Extract the [X, Y] coordinate from the center of the cell holding the provided text.  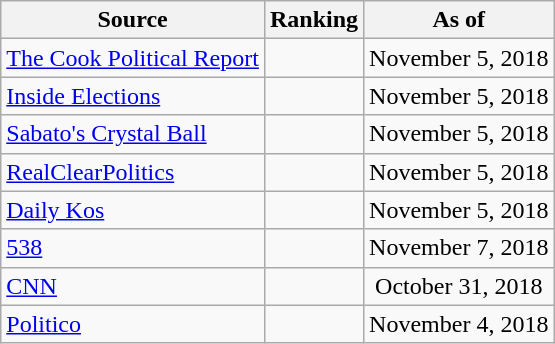
As of [459, 20]
Source [133, 20]
Inside Elections [133, 96]
Sabato's Crystal Ball [133, 134]
538 [133, 248]
November 4, 2018 [459, 324]
Politico [133, 324]
October 31, 2018 [459, 286]
Daily Kos [133, 210]
CNN [133, 286]
Ranking [314, 20]
RealClearPolitics [133, 172]
November 7, 2018 [459, 248]
The Cook Political Report [133, 58]
